Identify which cell holds the provided text, then report its [X, Y] central coordinate. 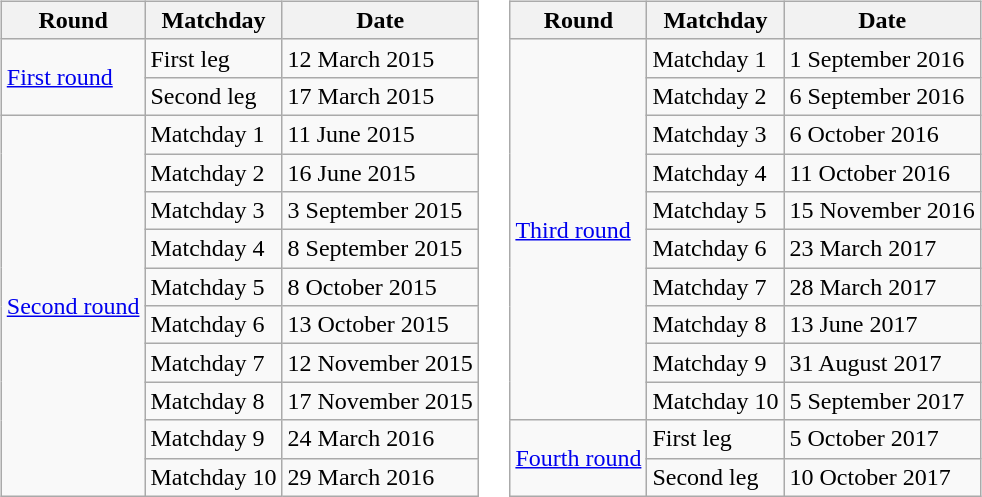
11 October 2016 [882, 173]
3 September 2015 [380, 211]
1 September 2016 [882, 58]
11 June 2015 [380, 134]
17 November 2015 [380, 401]
16 June 2015 [380, 173]
23 March 2017 [882, 249]
17 March 2015 [380, 96]
6 September 2016 [882, 96]
8 October 2015 [380, 287]
13 October 2015 [380, 325]
12 March 2015 [380, 58]
Second round [73, 306]
31 August 2017 [882, 363]
5 October 2017 [882, 439]
29 March 2016 [380, 477]
24 March 2016 [380, 439]
Third round [578, 230]
12 November 2015 [380, 363]
15 November 2016 [882, 211]
6 October 2016 [882, 134]
8 September 2015 [380, 249]
28 March 2017 [882, 287]
5 September 2017 [882, 401]
13 June 2017 [882, 325]
Fourth round [578, 458]
First round [73, 77]
10 October 2017 [882, 477]
